Find where the given text appears and provide that cell's center as [x, y] coordinate. 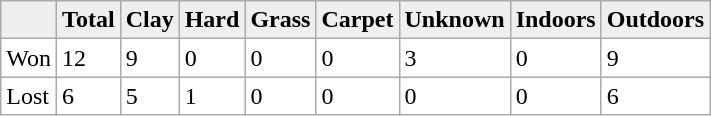
Won [29, 58]
Unknown [454, 20]
Lost [29, 96]
Grass [280, 20]
Total [89, 20]
12 [89, 58]
3 [454, 58]
Outdoors [655, 20]
Hard [212, 20]
1 [212, 96]
Indoors [556, 20]
Clay [150, 20]
Carpet [358, 20]
5 [150, 96]
